Locate the cell with the specified text and output its [x, y] center coordinate. 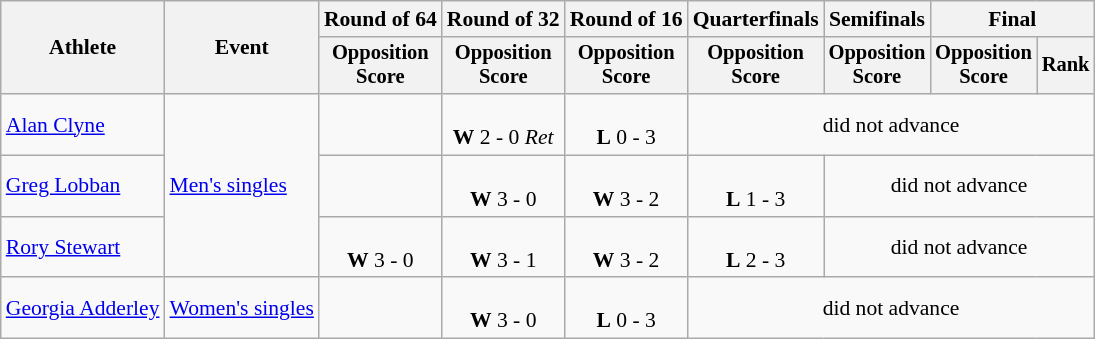
Greg Lobban [83, 186]
Semifinals [878, 19]
Round of 32 [504, 19]
Men's singles [242, 186]
L 1 - 3 [756, 186]
Final [1012, 19]
Rory Stewart [83, 248]
Quarterfinals [756, 19]
Athlete [83, 48]
Rank [1066, 66]
W 2 - 0 Ret [504, 124]
Georgia Adderley [83, 308]
L 2 - 3 [756, 248]
W 3 - 1 [504, 248]
Alan Clyne [83, 124]
Event [242, 48]
Women's singles [242, 308]
Round of 16 [626, 19]
Round of 64 [380, 19]
